Return [x, y] of the center of cell containing provided text 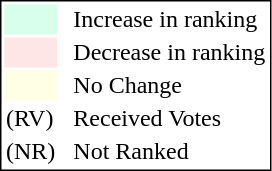
(RV) [30, 119]
Increase in ranking [170, 19]
(NR) [30, 151]
Not Ranked [170, 151]
No Change [170, 85]
Received Votes [170, 119]
Decrease in ranking [170, 53]
